Provide the (x, y) coordinate of the cell's center where the given text is located.  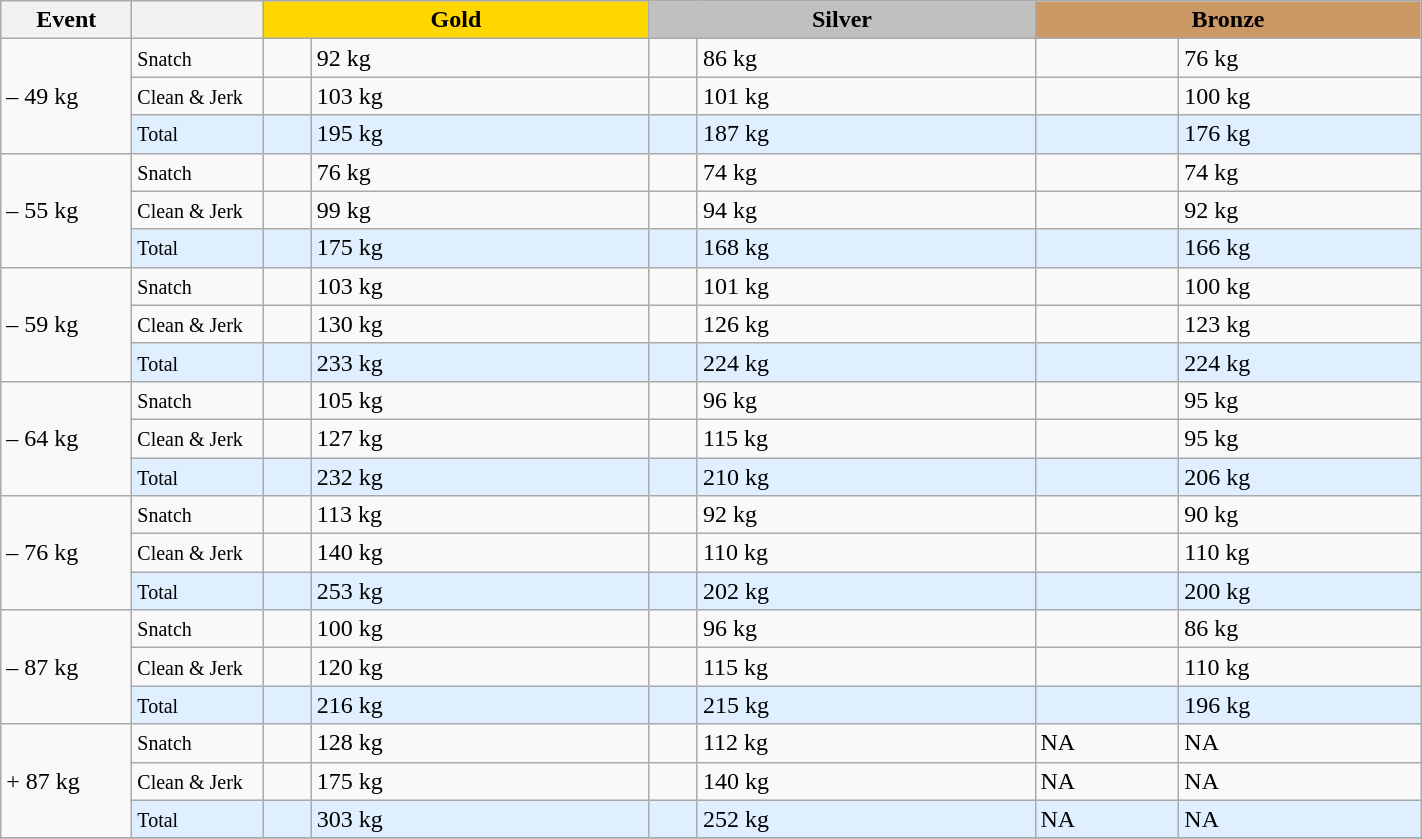
Gold (456, 20)
216 kg (480, 705)
232 kg (480, 477)
Silver (842, 20)
– 76 kg (66, 553)
206 kg (1300, 477)
176 kg (1300, 134)
215 kg (866, 705)
– 64 kg (66, 438)
123 kg (1300, 324)
– 49 kg (66, 96)
112 kg (866, 743)
253 kg (480, 591)
127 kg (480, 438)
233 kg (480, 362)
200 kg (1300, 591)
187 kg (866, 134)
195 kg (480, 134)
130 kg (480, 324)
105 kg (480, 400)
99 kg (480, 210)
303 kg (480, 819)
– 87 kg (66, 667)
– 59 kg (66, 324)
128 kg (480, 743)
– 55 kg (66, 210)
94 kg (866, 210)
202 kg (866, 591)
196 kg (1300, 705)
168 kg (866, 248)
166 kg (1300, 248)
126 kg (866, 324)
210 kg (866, 477)
113 kg (480, 515)
Event (66, 20)
Bronze (1228, 20)
252 kg (866, 819)
+ 87 kg (66, 781)
120 kg (480, 667)
90 kg (1300, 515)
